Capture the cell that displays the provided text and extract its [x, y] central coordinate. 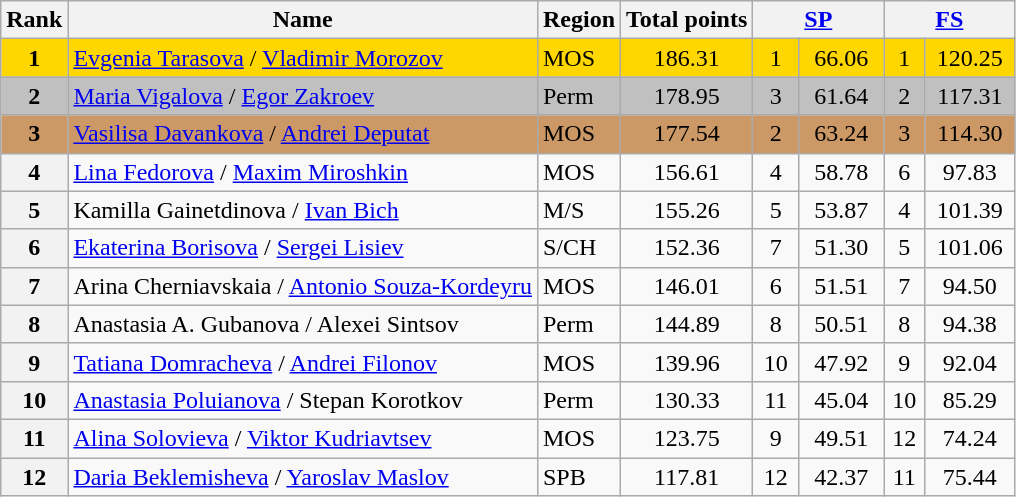
186.31 [687, 58]
Maria Vigalova / Egor Zakroev [303, 96]
Lina Fedorova / Maxim Miroshkin [303, 172]
117.31 [970, 96]
144.89 [687, 324]
101.06 [970, 248]
47.92 [842, 362]
SP [818, 20]
Tatiana Domracheva / Andrei Filonov [303, 362]
152.36 [687, 248]
51.30 [842, 248]
Vasilisa Davankova / Andrei Deputat [303, 134]
123.75 [687, 438]
Ekaterina Borisova / Sergei Lisiev [303, 248]
66.06 [842, 58]
117.81 [687, 477]
97.83 [970, 172]
S/CH [578, 248]
130.33 [687, 400]
94.38 [970, 324]
50.51 [842, 324]
SPB [578, 477]
45.04 [842, 400]
101.39 [970, 210]
92.04 [970, 362]
Region [578, 20]
Arina Cherniavskaia / Antonio Souza-Kordeyru [303, 286]
61.64 [842, 96]
146.01 [687, 286]
63.24 [842, 134]
Name [303, 20]
155.26 [687, 210]
Evgenia Tarasova / Vladimir Morozov [303, 58]
FS [950, 20]
51.51 [842, 286]
49.51 [842, 438]
58.78 [842, 172]
Rank [34, 20]
Anastasia Poluianova / Stepan Korotkov [303, 400]
Anastasia A. Gubanova / Alexei Sintsov [303, 324]
M/S [578, 210]
177.54 [687, 134]
139.96 [687, 362]
Total points [687, 20]
178.95 [687, 96]
74.24 [970, 438]
Kamilla Gainetdinova / Ivan Bich [303, 210]
Daria Beklemisheva / Yaroslav Maslov [303, 477]
75.44 [970, 477]
114.30 [970, 134]
85.29 [970, 400]
120.25 [970, 58]
94.50 [970, 286]
53.87 [842, 210]
42.37 [842, 477]
Alina Solovieva / Viktor Kudriavtsev [303, 438]
156.61 [687, 172]
